Output the (X, Y) coordinate of the center of the cell containing the given text.  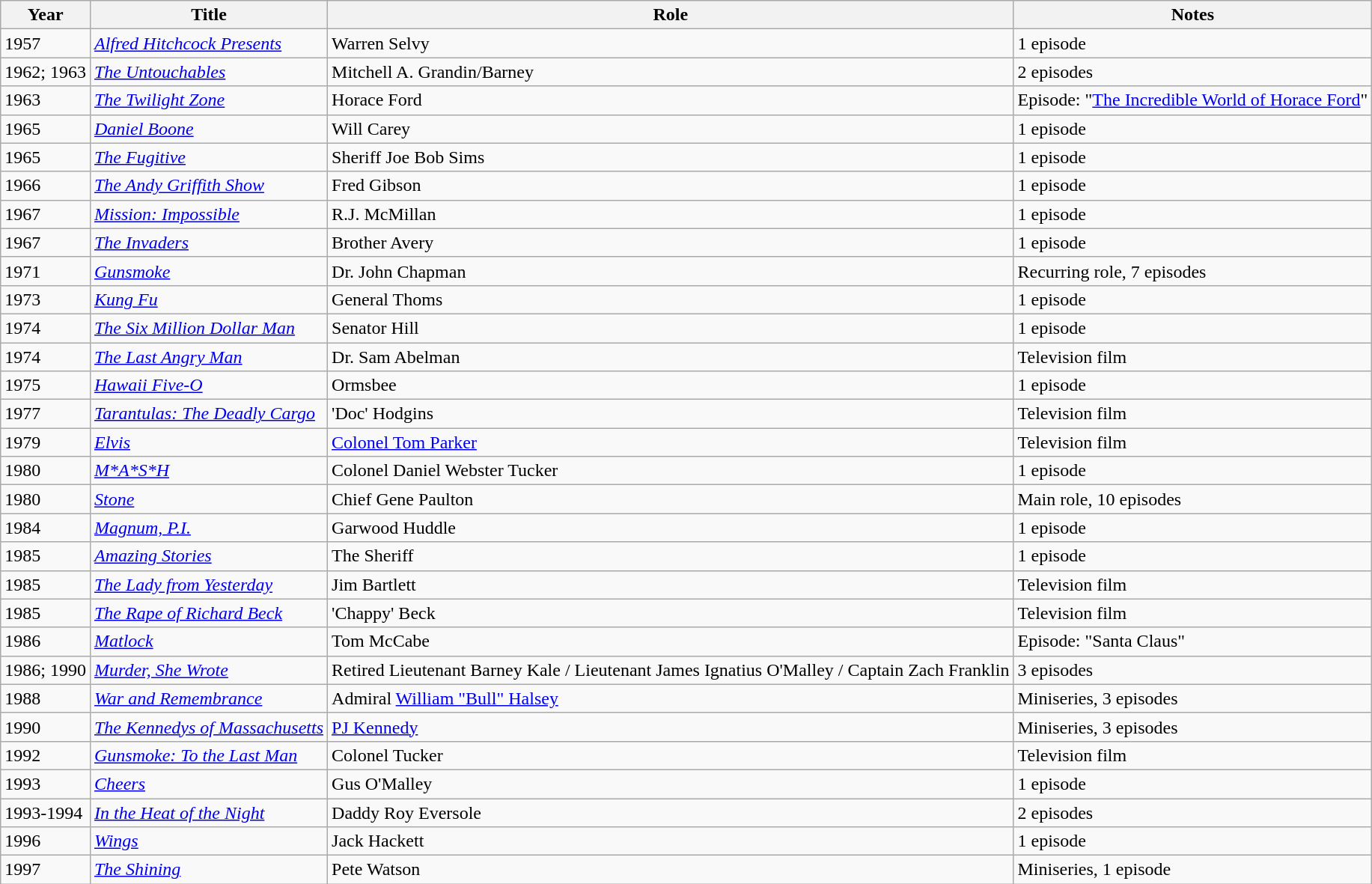
1963 (46, 100)
Brother Avery (671, 243)
In the Heat of the Night (208, 812)
Will Carey (671, 129)
Jim Bartlett (671, 585)
Dr. Sam Abelman (671, 357)
The Invaders (208, 243)
Mission: Impossible (208, 214)
1971 (46, 271)
Miniseries, 1 episode (1193, 870)
1986 (46, 641)
1966 (46, 186)
Horace Ford (671, 100)
Colonel Daniel Webster Tucker (671, 471)
Cheers (208, 784)
Ormsbee (671, 385)
R.J. McMillan (671, 214)
1977 (46, 414)
Stone (208, 499)
Daddy Roy Eversole (671, 812)
1973 (46, 299)
Kung Fu (208, 299)
Warren Selvy (671, 43)
PJ Kennedy (671, 727)
1979 (46, 442)
Title (208, 15)
Senator Hill (671, 328)
The Rape of Richard Beck (208, 613)
Gunsmoke: To the Last Man (208, 755)
War and Remembrance (208, 698)
The Shining (208, 870)
Mitchell A. Grandin/Barney (671, 72)
'Chappy' Beck (671, 613)
The Andy Griffith Show (208, 186)
Recurring role, 7 episodes (1193, 271)
The Lady from Yesterday (208, 585)
Role (671, 15)
1957 (46, 43)
Gunsmoke (208, 271)
The Fugitive (208, 157)
Wings (208, 841)
Year (46, 15)
Amazing Stories (208, 556)
Tom McCabe (671, 641)
Elvis (208, 442)
Garwood Huddle (671, 528)
Murder, She Wrote (208, 670)
1975 (46, 385)
Episode: "The Incredible World of Horace Ford" (1193, 100)
Episode: "Santa Claus" (1193, 641)
Alfred Hitchcock Presents (208, 43)
Main role, 10 episodes (1193, 499)
The Twilight Zone (208, 100)
Hawaii Five-O (208, 385)
Tarantulas: The Deadly Cargo (208, 414)
The Sheriff (671, 556)
Colonel Tom Parker (671, 442)
1993 (46, 784)
Daniel Boone (208, 129)
The Untouchables (208, 72)
Gus O'Malley (671, 784)
Dr. John Chapman (671, 271)
1990 (46, 727)
Admiral William "Bull" Halsey (671, 698)
Pete Watson (671, 870)
1988 (46, 698)
Notes (1193, 15)
Chief Gene Paulton (671, 499)
The Six Million Dollar Man (208, 328)
1984 (46, 528)
3 episodes (1193, 670)
General Thoms (671, 299)
1993-1994 (46, 812)
The Kennedys of Massachusetts (208, 727)
Retired Lieutenant Barney Kale / Lieutenant James Ignatius O'Malley / Captain Zach Franklin (671, 670)
Sheriff Joe Bob Sims (671, 157)
Magnum, P.I. (208, 528)
Matlock (208, 641)
1986; 1990 (46, 670)
M*A*S*H (208, 471)
Jack Hackett (671, 841)
Colonel Tucker (671, 755)
1992 (46, 755)
'Doc' Hodgins (671, 414)
1996 (46, 841)
Fred Gibson (671, 186)
1997 (46, 870)
The Last Angry Man (208, 357)
1962; 1963 (46, 72)
